Return the [x, y] coordinate for the center point of the cell that contains the specified text.  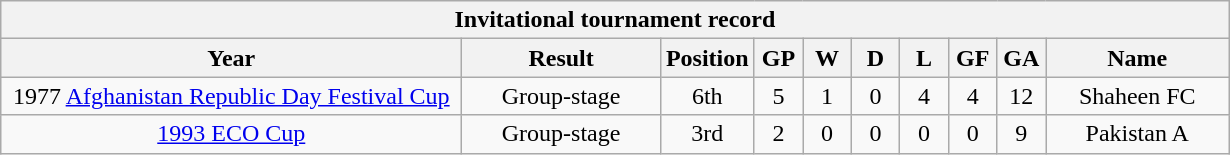
Year [232, 58]
1977 Afghanistan Republic Day Festival Cup [232, 96]
2 [778, 134]
Invitational tournament record [615, 20]
1 [828, 96]
5 [778, 96]
Pakistan A [1138, 134]
GA [1022, 58]
Position [707, 58]
12 [1022, 96]
GF [972, 58]
3rd [707, 134]
1993 ECO Cup [232, 134]
GP [778, 58]
6th [707, 96]
Result [562, 58]
L [924, 58]
D [876, 58]
Shaheen FC [1138, 96]
Name [1138, 58]
W [828, 58]
9 [1022, 134]
